Capture the cell that displays the provided text and extract its [x, y] central coordinate. 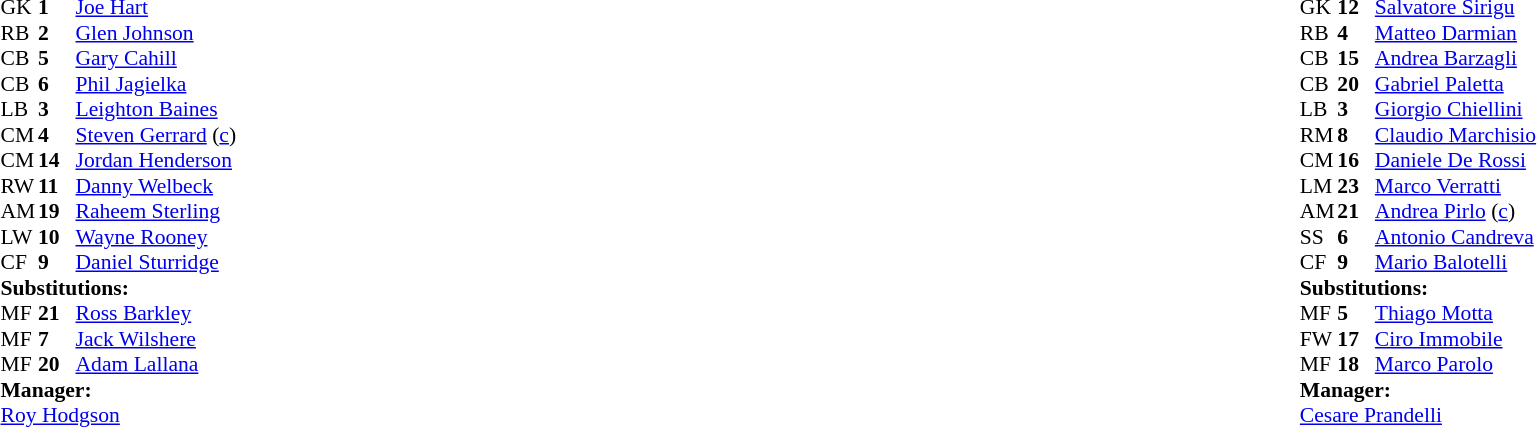
11 [57, 186]
SS [1319, 237]
Jack Wilshere [156, 339]
LM [1319, 186]
15 [1356, 59]
RM [1319, 135]
16 [1356, 161]
Antonio Candreva [1456, 237]
Giorgio Chiellini [1456, 109]
Phil Jagielka [156, 84]
Steven Gerrard (c) [156, 135]
Daniele De Rossi [1456, 161]
Marco Parolo [1456, 365]
19 [57, 211]
7 [57, 339]
Ciro Immobile [1456, 339]
Glen Johnson [156, 33]
23 [1356, 186]
Daniel Sturridge [156, 263]
Ross Barkley [156, 313]
Raheem Sterling [156, 211]
10 [57, 237]
LW [19, 237]
Leighton Baines [156, 109]
Thiago Motta [1456, 313]
Claudio Marchisio [1456, 135]
14 [57, 161]
17 [1356, 339]
Adam Lallana [156, 365]
Andrea Pirlo (c) [1456, 211]
Danny Welbeck [156, 186]
Wayne Rooney [156, 237]
RW [19, 186]
Matteo Darmian [1456, 33]
18 [1356, 365]
Marco Verratti [1456, 186]
2 [57, 33]
Jordan Henderson [156, 161]
Gabriel Paletta [1456, 84]
Mario Balotelli [1456, 263]
Andrea Barzagli [1456, 59]
FW [1319, 339]
Gary Cahill [156, 59]
8 [1356, 135]
